Determine the (X, Y) coordinate at the center of the cell enclosing the given text.  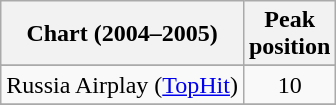
Russia Airplay (TopHit) (122, 85)
Chart (2004–2005) (122, 34)
10 (289, 85)
Peakposition (289, 34)
